Extract the [x, y] coordinate from the center of the cell holding the provided text.  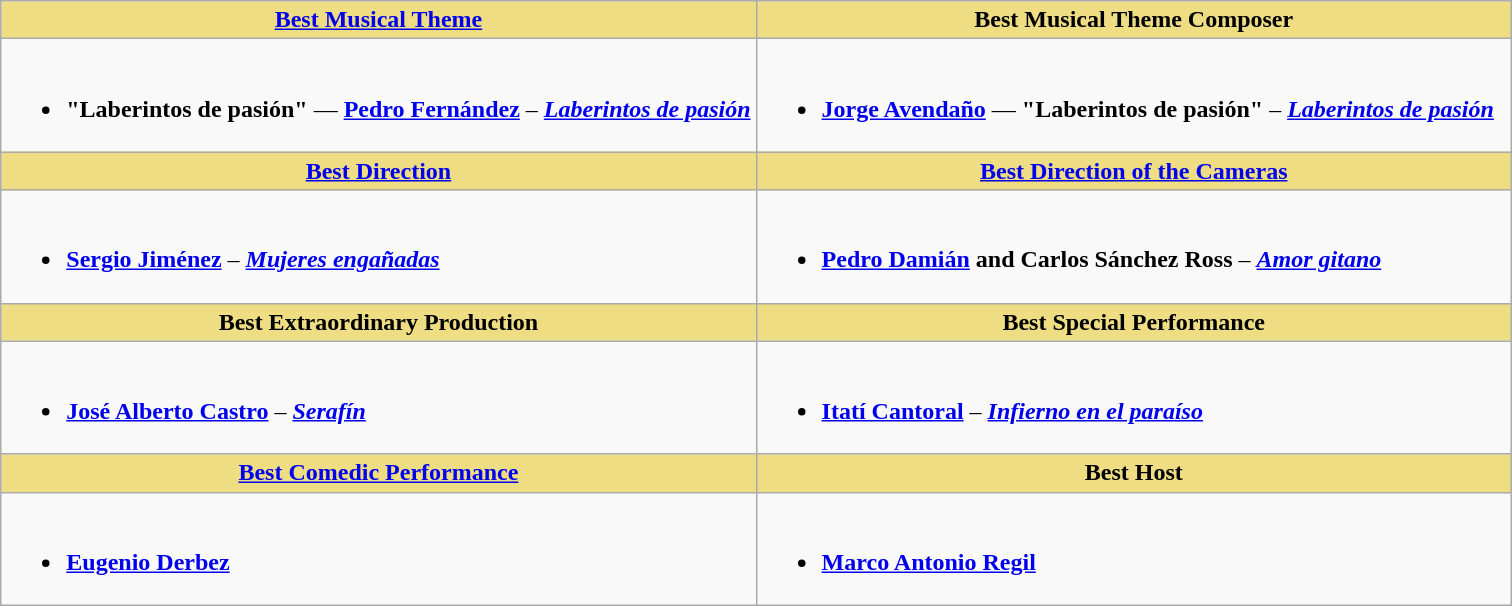
Sergio Jiménez – Mujeres engañadas [378, 246]
Marco Antonio Regil [1134, 548]
Best Comedic Performance [378, 473]
Best Musical Theme Composer [1134, 20]
"Laberintos de pasión" — Pedro Fernández – Laberintos de pasión [378, 96]
Best Extraordinary Production [378, 322]
José Alberto Castro – Serafín [378, 398]
Best Direction of the Cameras [1134, 171]
Best Host [1134, 473]
Best Musical Theme [378, 20]
Best Special Performance [1134, 322]
Pedro Damián and Carlos Sánchez Ross – Amor gitano [1134, 246]
Jorge Avendaño — "Laberintos de pasión" – Laberintos de pasión [1134, 96]
Best Direction [378, 171]
Itatí Cantoral – Infierno en el paraíso [1134, 398]
Eugenio Derbez [378, 548]
